Output the (X, Y) coordinate of the center of the cell containing the given text.  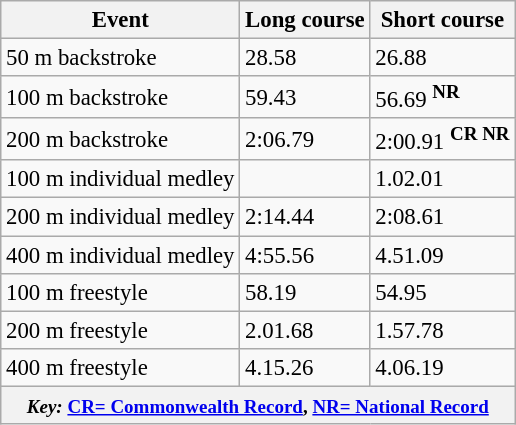
100 m backstroke (120, 97)
2:08.61 (442, 217)
2:14.44 (305, 217)
56.69 NR (442, 97)
50 m backstroke (120, 58)
2:06.79 (305, 139)
200 m freestyle (120, 330)
58.19 (305, 292)
4.06.19 (442, 367)
1.57.78 (442, 330)
Short course (442, 20)
100 m individual medley (120, 179)
1.02.01 (442, 179)
Long course (305, 20)
Key: CR= Commonwealth Record, NR= National Record (258, 405)
200 m backstroke (120, 139)
4:55.56 (305, 255)
59.43 (305, 97)
2.01.68 (305, 330)
26.88 (442, 58)
4.51.09 (442, 255)
200 m individual medley (120, 217)
4.15.26 (305, 367)
54.95 (442, 292)
100 m freestyle (120, 292)
400 m freestyle (120, 367)
Event (120, 20)
28.58 (305, 58)
400 m individual medley (120, 255)
2:00.91 CR NR (442, 139)
